Detect which cell encompasses the target text, then output its [X, Y] center coordinate. 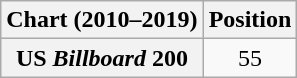
Chart (2010–2019) [102, 20]
US Billboard 200 [102, 58]
55 [250, 58]
Position [250, 20]
